Return the [x, y] coordinate for the center point of the cell that contains the specified text.  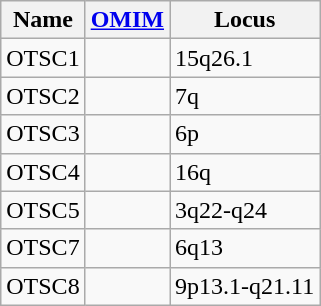
15q26.1 [245, 58]
OTSC3 [43, 134]
9p13.1-q21.11 [245, 286]
3q22-q24 [245, 210]
6p [245, 134]
OTSC8 [43, 286]
OTSC7 [43, 248]
OTSC4 [43, 172]
6q13 [245, 248]
7q [245, 96]
OTSC2 [43, 96]
Locus [245, 20]
OTSC1 [43, 58]
16q [245, 172]
Name [43, 20]
OTSC5 [43, 210]
OMIM [127, 20]
